Provide the [X, Y] coordinate of the cell's center where the given text is located.  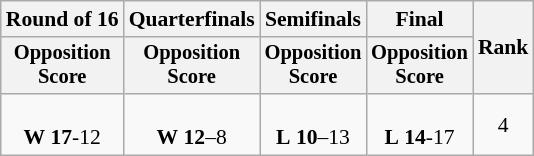
Quarterfinals [192, 19]
W 12–8 [192, 124]
L 10–13 [314, 124]
W 17-12 [62, 124]
Rank [504, 48]
L 14-17 [420, 124]
4 [504, 124]
Semifinals [314, 19]
Round of 16 [62, 19]
Final [420, 19]
